Capture the cell that displays the provided text and extract its (X, Y) central coordinate. 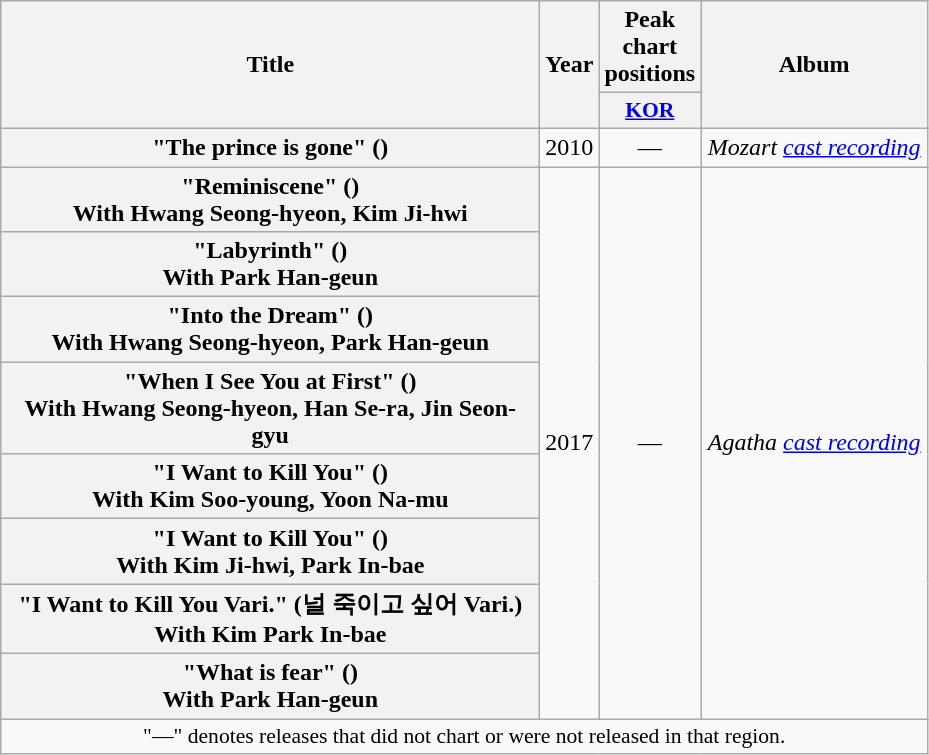
"The prince is gone" () (270, 147)
"When I See You at First" ()With Hwang Seong-hyeon, Han Se-ra, Jin Seon-gyu (270, 408)
2010 (570, 147)
Mozart cast recording (814, 147)
2017 (570, 442)
Year (570, 65)
"—" denotes releases that did not chart or were not released in that region. (464, 736)
"I Want to Kill You Vari." (널 죽이고 싶어 Vari.)With Kim Park In-bae (270, 619)
Title (270, 65)
Peak chart positions (650, 47)
"Labyrinth" ()With Park Han-geun (270, 264)
"Reminiscene" ()With Hwang Seong-hyeon, Kim Ji-hwi (270, 198)
KOR (650, 111)
"I Want to Kill You" ()With Kim Ji-hwi, Park In-bae (270, 552)
Album (814, 65)
"What is fear" ()With Park Han-geun (270, 686)
"I Want to Kill You" ()With Kim Soo-young, Yoon Na-mu (270, 486)
"Into the Dream" ()With Hwang Seong-hyeon, Park Han-geun (270, 330)
Agatha cast recording (814, 442)
